Provide the (x, y) coordinate of the cell's center where the given text is located.  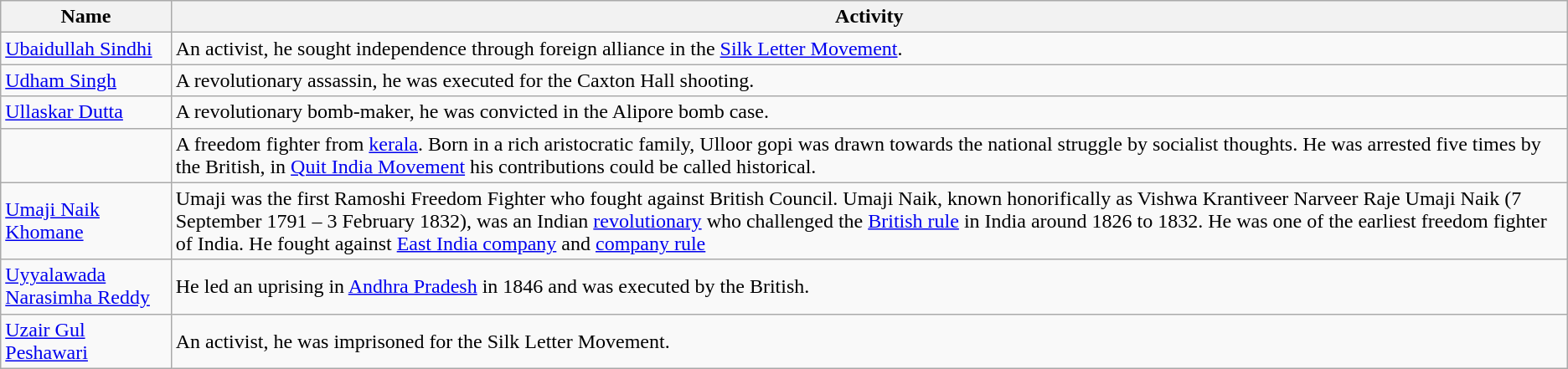
Uyyalawada Narasimha Reddy (85, 286)
A revolutionary bomb-maker, he was convicted in the Alipore bomb case. (869, 112)
Name (85, 17)
Udham Singh (85, 80)
A revolutionary assassin, he was executed for the Caxton Hall shooting. (869, 80)
Umaji Naik Khomane (85, 221)
An activist, he sought independence through foreign alliance in the Silk Letter Movement. (869, 49)
Ullaskar Dutta (85, 112)
Uzair Gul Peshawari (85, 341)
Activity (869, 17)
Ubaidullah Sindhi (85, 49)
He led an uprising in Andhra Pradesh in 1846 and was executed by the British. (869, 286)
An activist, he was imprisoned for the Silk Letter Movement. (869, 341)
